Locate the cell with the specified text and output its (X, Y) center coordinate. 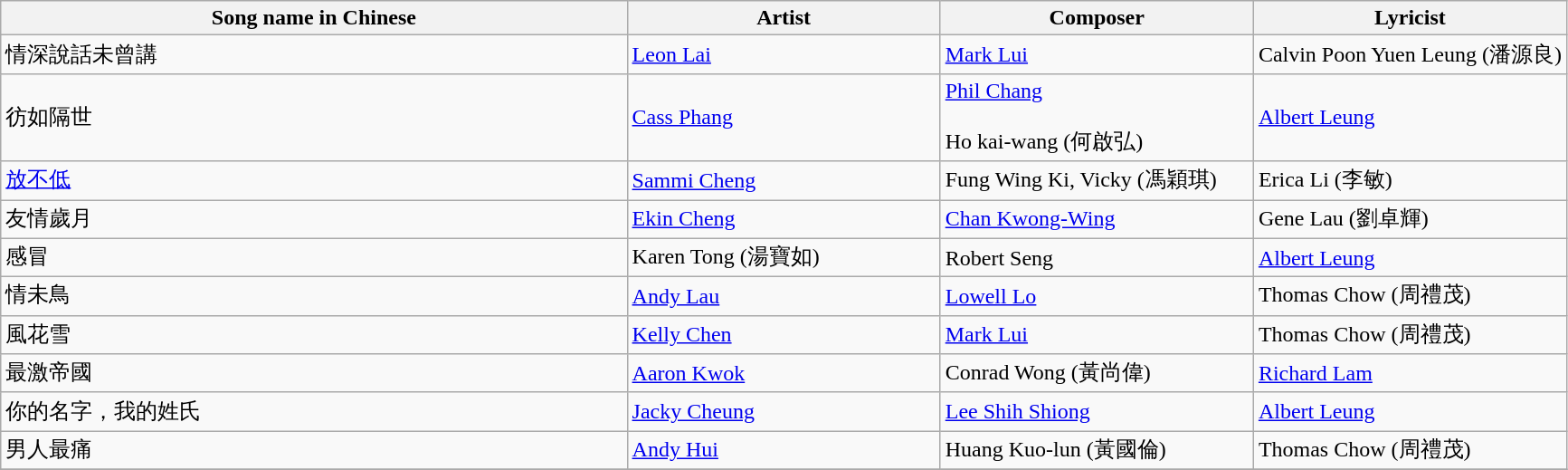
Calvin Poon Yuen Leung (潘源良) (1410, 54)
Cass Phang (784, 118)
Chan Kwong-Wing (1097, 219)
Kelly Chen (784, 335)
Artist (784, 18)
Andy Lau (784, 297)
Lyricist (1410, 18)
Lowell Lo (1097, 297)
男人最痛 (314, 451)
你的名字，我的姓氏 (314, 411)
Fung Wing Ki, Vicky (馮穎琪) (1097, 181)
Jacky Cheung (784, 411)
Richard Lam (1410, 373)
放不低 (314, 181)
最激帝國 (314, 373)
Andy Hui (784, 451)
Ekin Cheng (784, 219)
Sammi Cheng (784, 181)
彷如隔世 (314, 118)
Song name in Chinese (314, 18)
Aaron Kwok (784, 373)
情未鳥 (314, 297)
風花雪 (314, 335)
Leon Lai (784, 54)
Lee Shih Shiong (1097, 411)
Conrad Wong (黃尚偉) (1097, 373)
Erica Li (李敏) (1410, 181)
Karen Tong (湯寶如) (784, 257)
友情歲月 (314, 219)
Robert Seng (1097, 257)
Composer (1097, 18)
情深說話未曾講 (314, 54)
感冒 (314, 257)
Gene Lau (劉卓輝) (1410, 219)
Huang Kuo-lun (黃國倫) (1097, 451)
Phil ChangHo kai-wang (何啟弘) (1097, 118)
